Return (x, y) of the center of cell containing provided text 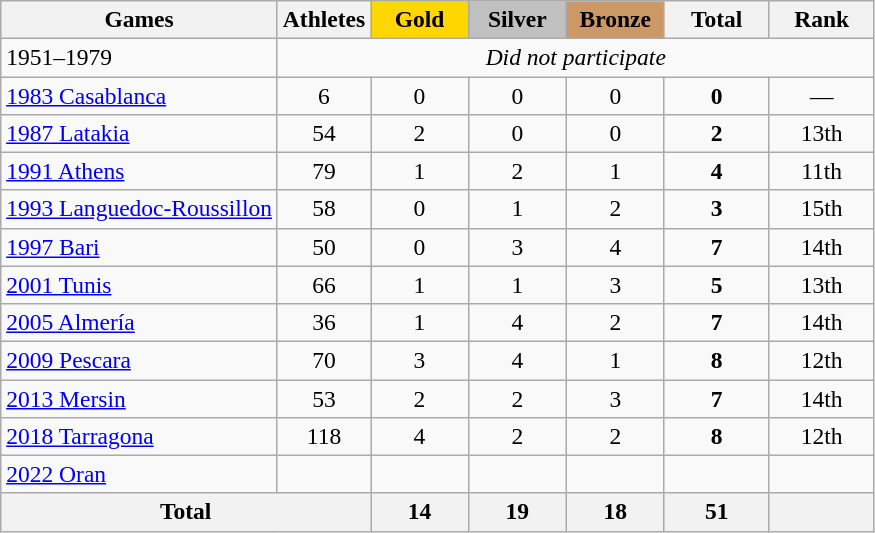
58 (324, 209)
Did not participate (576, 57)
53 (324, 398)
Silver (517, 19)
Bronze (615, 19)
1991 Athens (140, 171)
19 (517, 512)
1993 Languedoc-Roussillon (140, 209)
2013 Mersin (140, 398)
2009 Pescara (140, 360)
Gold (420, 19)
14 (420, 512)
— (822, 95)
Rank (822, 19)
6 (324, 95)
2022 Oran (140, 474)
2001 Tunis (140, 285)
36 (324, 322)
Games (140, 19)
2018 Tarragona (140, 436)
54 (324, 133)
Athletes (324, 19)
18 (615, 512)
118 (324, 436)
51 (716, 512)
1983 Casablanca (140, 95)
50 (324, 247)
70 (324, 360)
66 (324, 285)
5 (716, 285)
1997 Bari (140, 247)
2005 Almería (140, 322)
11th (822, 171)
15th (822, 209)
1951–1979 (140, 57)
79 (324, 171)
1987 Latakia (140, 133)
